Search for the cell housing the specified text and yield its [x, y] center coordinate. 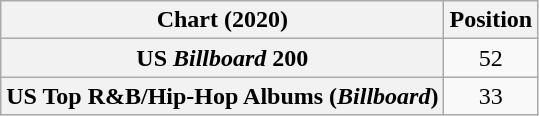
Position [491, 20]
US Billboard 200 [222, 58]
US Top R&B/Hip-Hop Albums (Billboard) [222, 96]
Chart (2020) [222, 20]
52 [491, 58]
33 [491, 96]
